Search for the cell housing the specified text and yield its [X, Y] center coordinate. 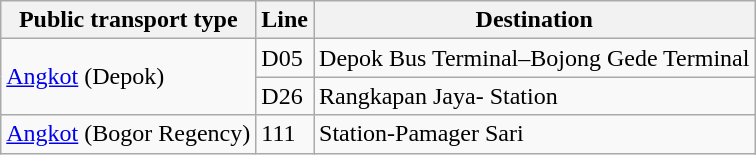
Angkot (Bogor Regency) [128, 134]
D26 [285, 96]
D05 [285, 58]
Station-Pamager Sari [534, 134]
Line [285, 20]
Angkot (Depok) [128, 77]
Depok Bus Terminal–Bojong Gede Terminal [534, 58]
Destination [534, 20]
111 [285, 134]
Rangkapan Jaya- Station [534, 96]
Public transport type [128, 20]
